From the cell containing the given text, extract its center point as [x, y] coordinate. 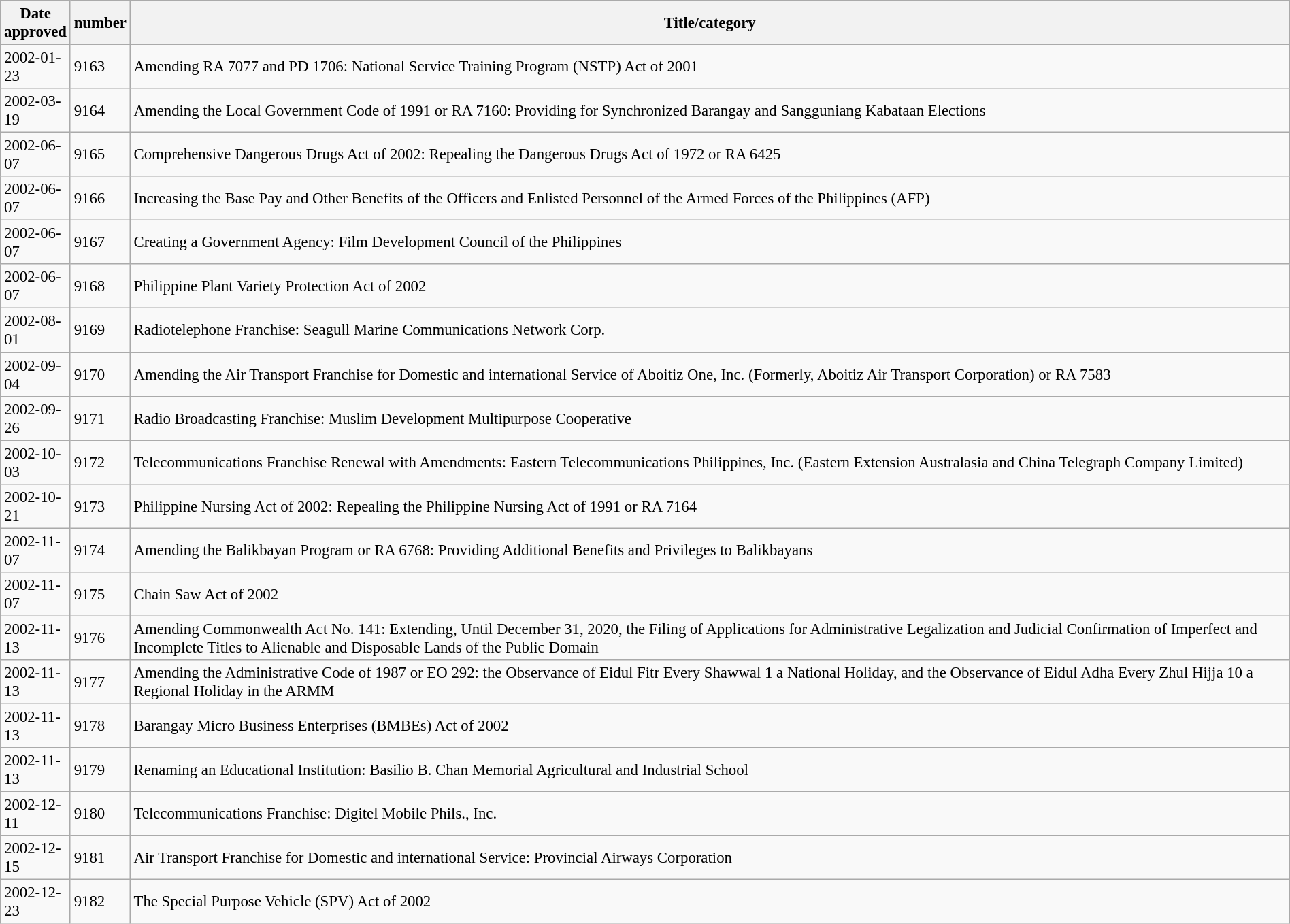
Philippine Plant Variety Protection Act of 2002 [710, 286]
9169 [100, 331]
Date approved [35, 23]
Renaming an Educational Institution: Basilio B. Chan Memorial Agricultural and Industrial School [710, 770]
2002-12-23 [35, 902]
Philippine Nursing Act of 2002: Repealing the Philippine Nursing Act of 1991 or RA 7164 [710, 506]
2002-09-04 [35, 374]
9172 [100, 463]
The Special Purpose Vehicle (SPV) Act of 2002 [710, 902]
9173 [100, 506]
Amending the Balikbayan Program or RA 6768: Providing Additional Benefits and Privileges to Balikbayans [710, 550]
9179 [100, 770]
9182 [100, 902]
Barangay Micro Business Enterprises (BMBEs) Act of 2002 [710, 725]
Increasing the Base Pay and Other Benefits of the Officers and Enlisted Personnel of the Armed Forces of the Philippines (AFP) [710, 199]
2002-09-26 [35, 418]
9166 [100, 199]
Amending RA 7077 and PD 1706: National Service Training Program (NSTP) Act of 2001 [710, 67]
Chain Saw Act of 2002 [710, 595]
Comprehensive Dangerous Drugs Act of 2002: Repealing the Dangerous Drugs Act of 1972 or RA 6425 [710, 155]
Radiotelephone Franchise: Seagull Marine Communications Network Corp. [710, 331]
2002-12-15 [35, 857]
2002-12-11 [35, 814]
9163 [100, 67]
9174 [100, 550]
9175 [100, 595]
9177 [100, 682]
Radio Broadcasting Franchise: Muslim Development Multipurpose Cooperative [710, 418]
9164 [100, 110]
9176 [100, 638]
2002-10-21 [35, 506]
9171 [100, 418]
9168 [100, 286]
9167 [100, 242]
9178 [100, 725]
9165 [100, 155]
9181 [100, 857]
Telecommunications Franchise: Digitel Mobile Phils., Inc. [710, 814]
9170 [100, 374]
9180 [100, 814]
Air Transport Franchise for Domestic and international Service: Provincial Airways Corporation [710, 857]
Creating a Government Agency: Film Development Council of the Philippines [710, 242]
Amending the Local Government Code of 1991 or RA 7160: Providing for Synchronized Barangay and Sangguniang Kabataan Elections [710, 110]
number [100, 23]
Title/category [710, 23]
2002-08-01 [35, 331]
2002-10-03 [35, 463]
2002-01-23 [35, 67]
2002-03-19 [35, 110]
